Return [x, y] of the center of cell containing provided text 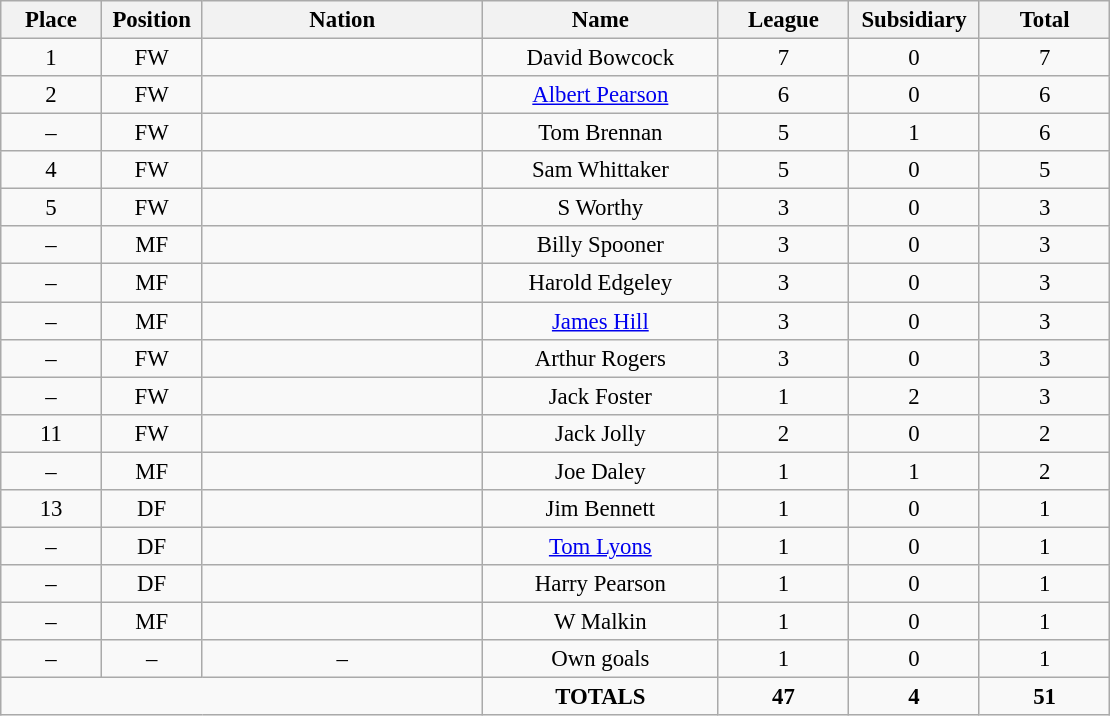
Jack Foster [601, 396]
Tom Lyons [601, 546]
Billy Spooner [601, 245]
Jim Bennett [601, 509]
Own goals [601, 659]
Tom Brennan [601, 133]
James Hill [601, 321]
Albert Pearson [601, 95]
Name [601, 20]
W Malkin [601, 621]
David Bowcock [601, 58]
League [784, 20]
Arthur Rogers [601, 358]
51 [1044, 697]
Harry Pearson [601, 584]
Subsidiary [914, 20]
S Worthy [601, 208]
13 [52, 509]
Jack Jolly [601, 433]
Total [1044, 20]
Harold Edgeley [601, 283]
47 [784, 697]
Sam Whittaker [601, 170]
Joe Daley [601, 471]
Position [152, 20]
Nation [342, 20]
Place [52, 20]
TOTALS [601, 697]
11 [52, 433]
